Capture the cell that displays the provided text and extract its [x, y] central coordinate. 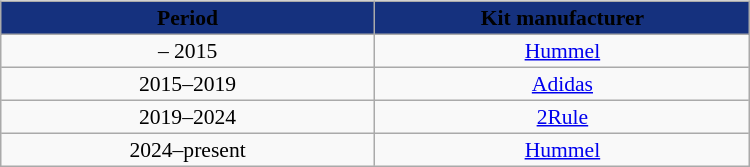
2019–2024 [188, 116]
2Rule [562, 116]
Kit manufacturer [562, 18]
Adidas [562, 84]
– 2015 [188, 50]
2024–present [188, 150]
Period [188, 18]
2015–2019 [188, 84]
